Detect which cell encompasses the target text, then output its [x, y] center coordinate. 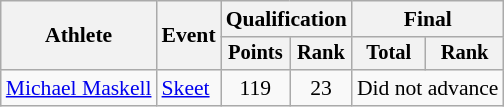
119 [256, 88]
Athlete [79, 36]
23 [321, 88]
Final [428, 19]
Michael Maskell [79, 88]
Qualification [286, 19]
Total [389, 54]
Event [189, 36]
Skeet [189, 88]
Points [256, 54]
Did not advance [428, 88]
